For the text-containing cell, return its midpoint in (x, y) coordinate format. 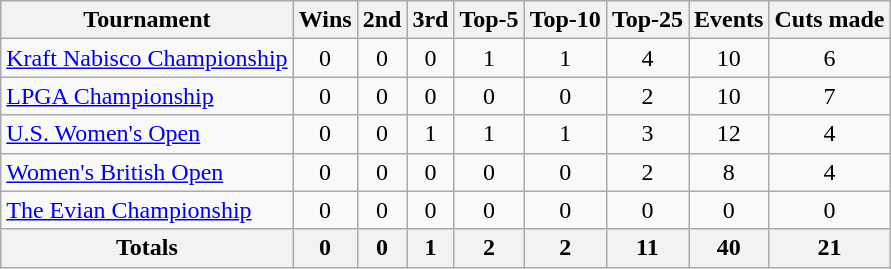
Top-10 (565, 20)
Top-25 (647, 20)
40 (729, 248)
Tournament (147, 20)
Events (729, 20)
8 (729, 172)
U.S. Women's Open (147, 134)
Cuts made (830, 20)
3rd (430, 20)
The Evian Championship (147, 210)
Women's British Open (147, 172)
12 (729, 134)
LPGA Championship (147, 96)
6 (830, 58)
7 (830, 96)
Wins (325, 20)
2nd (382, 20)
Totals (147, 248)
Kraft Nabisco Championship (147, 58)
3 (647, 134)
Top-5 (489, 20)
11 (647, 248)
21 (830, 248)
